Detect which cell encompasses the target text, then output its [x, y] center coordinate. 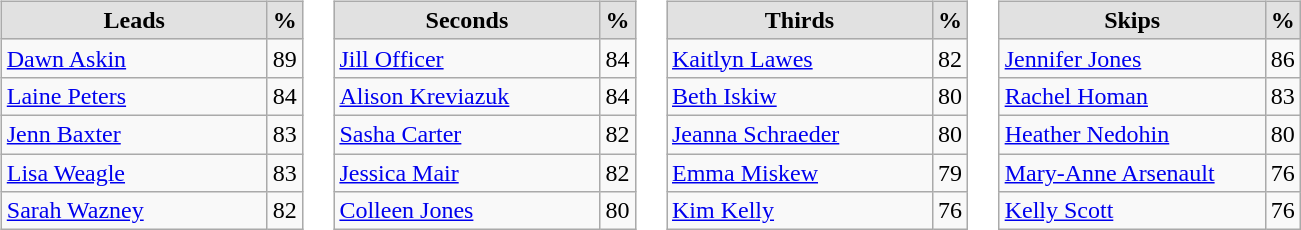
Kim Kelly [799, 211]
Jenn Baxter [134, 134]
Kelly Scott [1132, 211]
89 [284, 58]
79 [950, 173]
Leads [134, 20]
Beth Iskiw [799, 96]
Rachel Homan [1132, 96]
Thirds [799, 20]
Jennifer Jones [1132, 58]
86 [1282, 58]
Heather Nedohin [1132, 134]
Dawn Askin [134, 58]
Jessica Mair [467, 173]
Lisa Weagle [134, 173]
Sarah Wazney [134, 211]
Kaitlyn Lawes [799, 58]
Jill Officer [467, 58]
Colleen Jones [467, 211]
Skips [1132, 20]
Laine Peters [134, 96]
Seconds [467, 20]
Mary-Anne Arsenault [1132, 173]
Alison Kreviazuk [467, 96]
Emma Miskew [799, 173]
Jeanna Schraeder [799, 134]
Sasha Carter [467, 134]
